Capture the cell that displays the provided text and extract its [x, y] central coordinate. 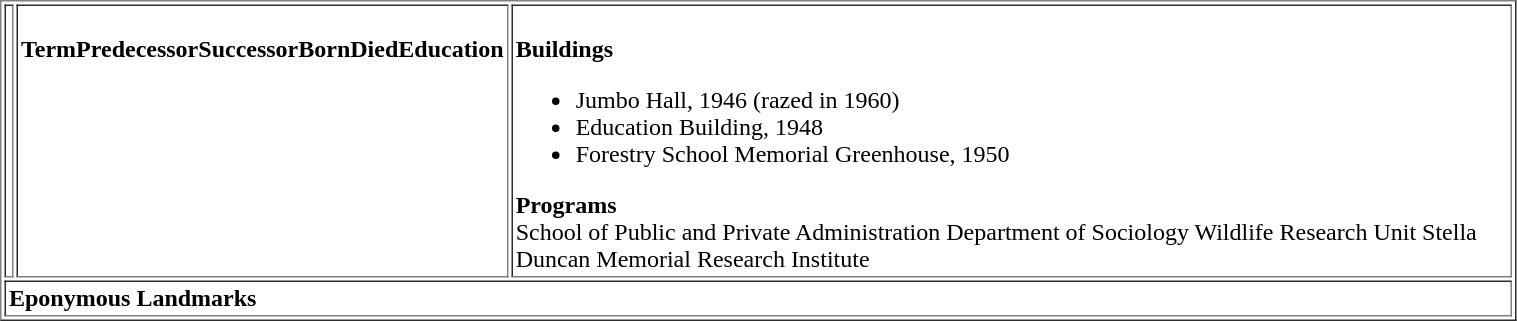
TermPredecessorSuccessorBornDiedEducation [262, 140]
Eponymous Landmarks [758, 298]
